Provide the (X, Y) coordinate of the cell's center where the given text is located.  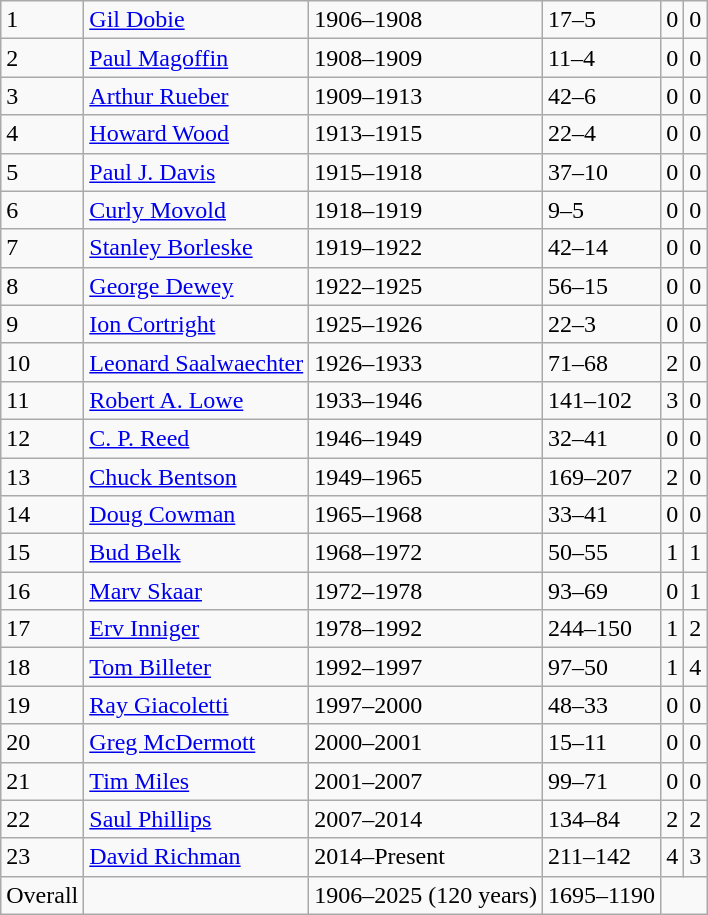
17–5 (601, 20)
Greg McDermott (196, 743)
93–69 (601, 591)
Stanley Borleske (196, 248)
11–4 (601, 58)
20 (42, 743)
2014–Present (426, 857)
6 (42, 210)
37–10 (601, 172)
169–207 (601, 477)
1918–1919 (426, 210)
1926–1933 (426, 362)
Gil Dobie (196, 20)
1978–1992 (426, 629)
16 (42, 591)
Leonard Saalwaechter (196, 362)
2000–2001 (426, 743)
Paul J. Davis (196, 172)
17 (42, 629)
George Dewey (196, 286)
1908–1909 (426, 58)
Robert A. Lowe (196, 400)
1913–1915 (426, 134)
211–142 (601, 857)
Doug Cowman (196, 515)
1922–1925 (426, 286)
15 (42, 553)
19 (42, 705)
9–5 (601, 210)
71–68 (601, 362)
Erv Inniger (196, 629)
2007–2014 (426, 819)
5 (42, 172)
David Richman (196, 857)
97–50 (601, 667)
Marv Skaar (196, 591)
50–55 (601, 553)
14 (42, 515)
11 (42, 400)
1949–1965 (426, 477)
1695–1190 (601, 895)
Chuck Bentson (196, 477)
21 (42, 781)
99–71 (601, 781)
1997–2000 (426, 705)
23 (42, 857)
1992–1997 (426, 667)
18 (42, 667)
7 (42, 248)
12 (42, 438)
1906–2025 (120 years) (426, 895)
32–41 (601, 438)
1919–1922 (426, 248)
Ray Giacoletti (196, 705)
8 (42, 286)
Curly Movold (196, 210)
Tim Miles (196, 781)
22 (42, 819)
1906–1908 (426, 20)
Paul Magoffin (196, 58)
141–102 (601, 400)
Saul Phillips (196, 819)
Overall (42, 895)
244–150 (601, 629)
56–15 (601, 286)
1946–1949 (426, 438)
1965–1968 (426, 515)
Howard Wood (196, 134)
2001–2007 (426, 781)
13 (42, 477)
134–84 (601, 819)
Arthur Rueber (196, 96)
1909–1913 (426, 96)
48–33 (601, 705)
1915–1918 (426, 172)
1933–1946 (426, 400)
C. P. Reed (196, 438)
22–3 (601, 324)
1972–1978 (426, 591)
Tom Billeter (196, 667)
9 (42, 324)
42–6 (601, 96)
Bud Belk (196, 553)
1925–1926 (426, 324)
15–11 (601, 743)
33–41 (601, 515)
42–14 (601, 248)
10 (42, 362)
1968–1972 (426, 553)
Ion Cortright (196, 324)
22–4 (601, 134)
